Locate the cell with the specified text and output its [x, y] center coordinate. 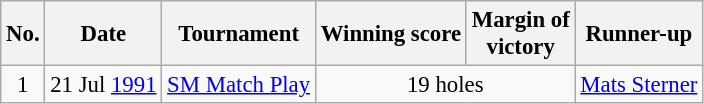
1 [23, 85]
Winning score [390, 34]
No. [23, 34]
Tournament [239, 34]
Runner-up [639, 34]
Mats Sterner [639, 85]
Margin ofvictory [520, 34]
SM Match Play [239, 85]
21 Jul 1991 [104, 85]
19 holes [445, 85]
Date [104, 34]
